Search for the cell housing the specified text and yield its (x, y) center coordinate. 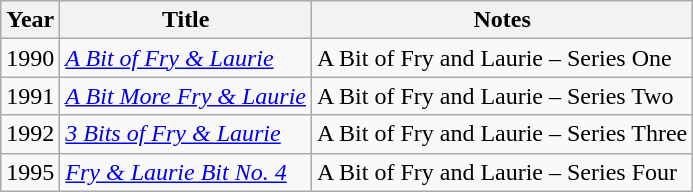
Title (186, 20)
Year (30, 20)
A Bit of Fry and Laurie – Series Two (502, 96)
1992 (30, 134)
A Bit of Fry and Laurie – Series Three (502, 134)
Notes (502, 20)
1995 (30, 172)
A Bit of Fry and Laurie – Series Four (502, 172)
3 Bits of Fry & Laurie (186, 134)
A Bit of Fry and Laurie – Series One (502, 58)
1991 (30, 96)
1990 (30, 58)
Fry & Laurie Bit No. 4 (186, 172)
A Bit More Fry & Laurie (186, 96)
A Bit of Fry & Laurie (186, 58)
